Return (x, y) of the center of cell containing provided text 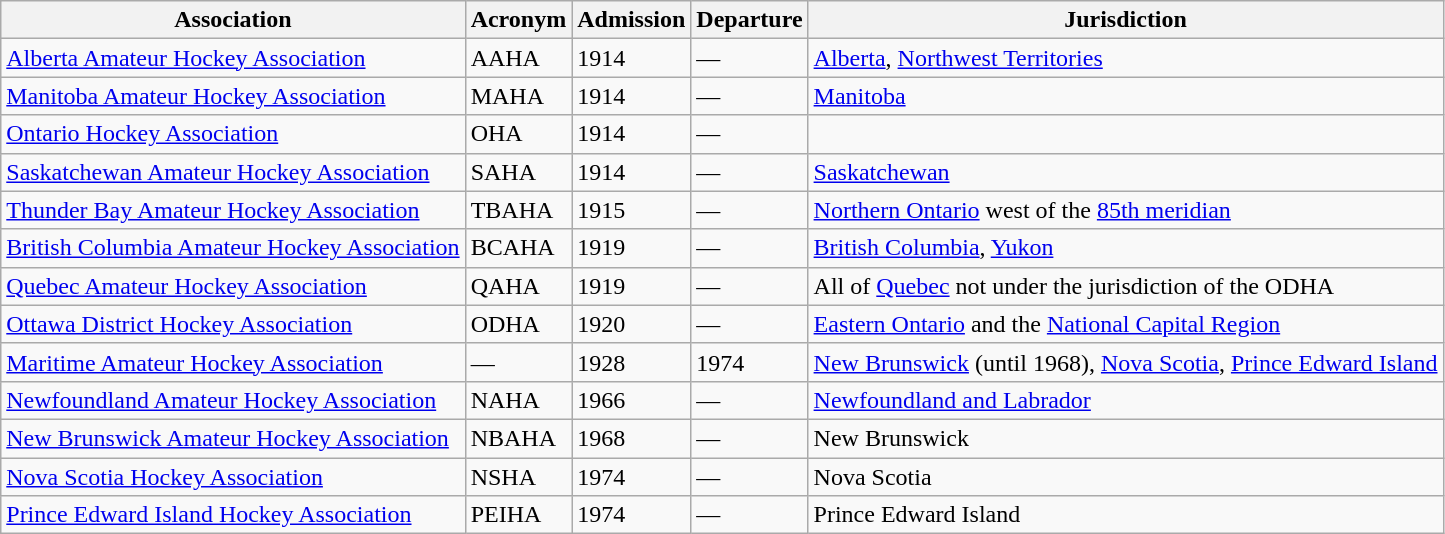
Alberta, Northwest Territories (1126, 58)
Alberta Amateur Hockey Association (233, 58)
New Brunswick (1126, 438)
Ontario Hockey Association (233, 134)
MAHA (518, 96)
Eastern Ontario and the National Capital Region (1126, 324)
NAHA (518, 400)
Newfoundland and Labrador (1126, 400)
Acronym (518, 20)
All of Quebec not under the jurisdiction of the ODHA (1126, 286)
TBAHA (518, 210)
New Brunswick (until 1968), Nova Scotia, Prince Edward Island (1126, 362)
British Columbia Amateur Hockey Association (233, 248)
NSHA (518, 477)
Admission (632, 20)
AAHA (518, 58)
ODHA (518, 324)
Ottawa District Hockey Association (233, 324)
Association (233, 20)
1968 (632, 438)
Manitoba (1126, 96)
New Brunswick Amateur Hockey Association (233, 438)
1920 (632, 324)
Saskatchewan Amateur Hockey Association (233, 172)
British Columbia, Yukon (1126, 248)
1928 (632, 362)
Departure (750, 20)
Nova Scotia (1126, 477)
PEIHA (518, 515)
Saskatchewan (1126, 172)
Prince Edward Island Hockey Association (233, 515)
1966 (632, 400)
Maritime Amateur Hockey Association (233, 362)
SAHA (518, 172)
Nova Scotia Hockey Association (233, 477)
Northern Ontario west of the 85th meridian (1126, 210)
Newfoundland Amateur Hockey Association (233, 400)
Manitoba Amateur Hockey Association (233, 96)
BCAHA (518, 248)
Thunder Bay Amateur Hockey Association (233, 210)
QAHA (518, 286)
1915 (632, 210)
Quebec Amateur Hockey Association (233, 286)
OHA (518, 134)
Prince Edward Island (1126, 515)
Jurisdiction (1126, 20)
NBAHA (518, 438)
